Output the (X, Y) coordinate of the center of the cell containing the given text.  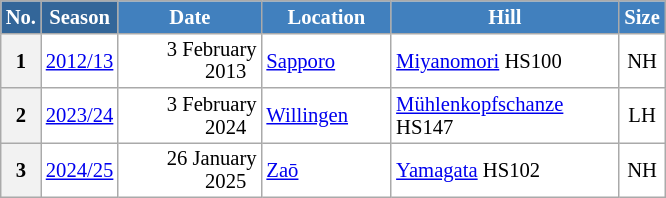
Sapporo (326, 60)
2 (21, 116)
Location (326, 16)
3 February 2024 (190, 116)
1 (21, 60)
2023/24 (80, 116)
No. (21, 16)
Size (642, 16)
3 (21, 170)
26 January 2025 (190, 170)
Zaō (326, 170)
Mühlenkopfschanze HS147 (504, 116)
2024/25 (80, 170)
Season (80, 16)
Miyanomori HS100 (504, 60)
2012/13 (80, 60)
Hill (504, 16)
3 February 2013 (190, 60)
Yamagata HS102 (504, 170)
Willingen (326, 116)
Date (190, 16)
LH (642, 116)
